Identify which cell holds the provided text, then report its [X, Y] central coordinate. 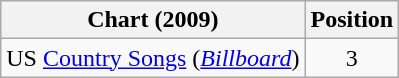
3 [352, 58]
US Country Songs (Billboard) [153, 58]
Chart (2009) [153, 20]
Position [352, 20]
